Capture the cell that displays the provided text and extract its [X, Y] central coordinate. 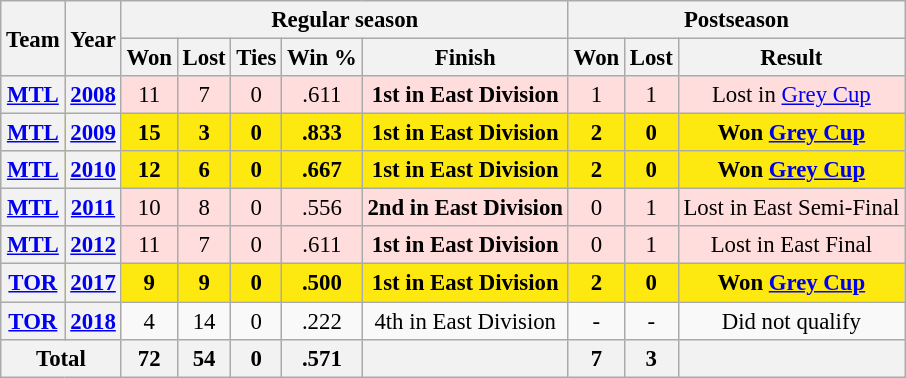
4 [149, 321]
Regular season [344, 20]
8 [204, 208]
Postseason [736, 20]
Win % [322, 58]
Team [33, 38]
Year [93, 38]
.667 [322, 170]
72 [149, 358]
54 [204, 358]
2017 [93, 283]
10 [149, 208]
2010 [93, 170]
2nd in East Division [465, 208]
2011 [93, 208]
2008 [93, 95]
.833 [322, 133]
.222 [322, 321]
Result [791, 58]
.556 [322, 208]
Lost in East Final [791, 245]
.500 [322, 283]
Lost in Grey Cup [791, 95]
2012 [93, 245]
4th in East Division [465, 321]
2018 [93, 321]
Finish [465, 58]
15 [149, 133]
12 [149, 170]
2009 [93, 133]
14 [204, 321]
Ties [256, 58]
Total [61, 358]
Did not qualify [791, 321]
Lost in East Semi-Final [791, 208]
.571 [322, 358]
6 [204, 170]
